Output the (X, Y) coordinate of the center of the cell containing the given text.  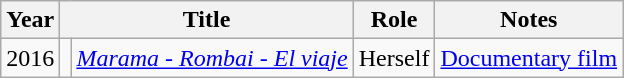
Role (394, 20)
Title (206, 20)
Year (30, 20)
Marama - Rombai - El viaje (212, 58)
2016 (30, 58)
Documentary film (529, 58)
Notes (529, 20)
Herself (394, 58)
